Locate the cell with the specified text and output its [X, Y] center coordinate. 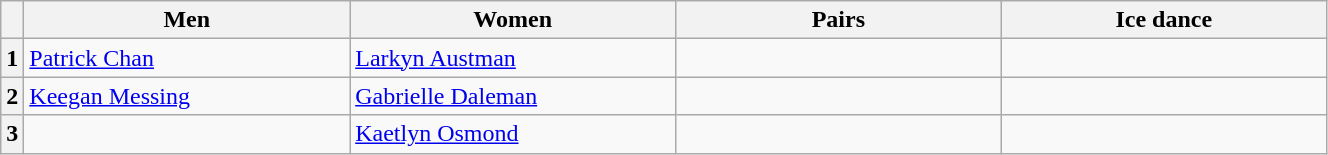
Women [513, 20]
Kaetlyn Osmond [513, 134]
Men [187, 20]
Keegan Messing [187, 96]
2 [12, 96]
Ice dance [1164, 20]
3 [12, 134]
Pairs [838, 20]
Patrick Chan [187, 58]
1 [12, 58]
Gabrielle Daleman [513, 96]
Larkyn Austman [513, 58]
